For the text-containing cell, return its midpoint in (x, y) coordinate format. 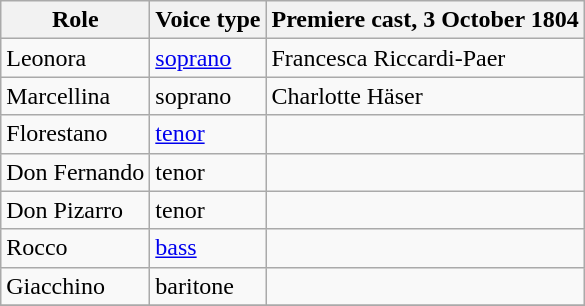
Role (76, 20)
bass (208, 248)
Don Fernando (76, 172)
Premiere cast, 3 October 1804 (425, 20)
Charlotte Häser (425, 96)
Leonora (76, 58)
Marcellina (76, 96)
Francesca Riccardi-Paer (425, 58)
Giacchino (76, 286)
Voice type (208, 20)
baritone (208, 286)
Rocco (76, 248)
Don Pizarro (76, 210)
Florestano (76, 134)
